Return (X, Y) of the center of cell containing provided text 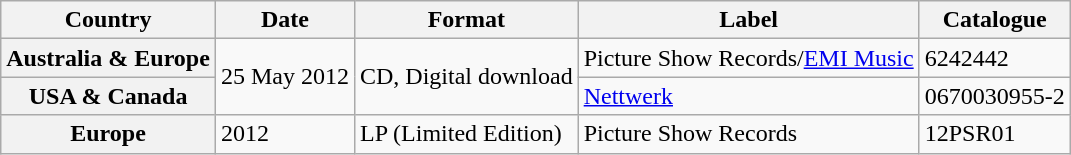
Format (466, 20)
0670030955-2 (994, 96)
Picture Show Records/EMI Music (748, 58)
USA & Canada (108, 96)
Nettwerk (748, 96)
Picture Show Records (748, 134)
25 May 2012 (284, 77)
6242442 (994, 58)
CD, Digital download (466, 77)
Label (748, 20)
2012 (284, 134)
Australia & Europe (108, 58)
Europe (108, 134)
Catalogue (994, 20)
Country (108, 20)
12PSR01 (994, 134)
LP (Limited Edition) (466, 134)
Date (284, 20)
